Output the [x, y] coordinate of the center of the cell containing the given text.  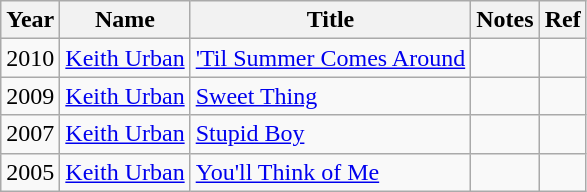
Notes [505, 20]
2007 [30, 134]
'Til Summer Comes Around [330, 58]
Year [30, 20]
2009 [30, 96]
2005 [30, 172]
2010 [30, 58]
Sweet Thing [330, 96]
Ref [562, 20]
You'll Think of Me [330, 172]
Name [125, 20]
Title [330, 20]
Stupid Boy [330, 134]
